From the cell containing the given text, extract its center point as (X, Y) coordinate. 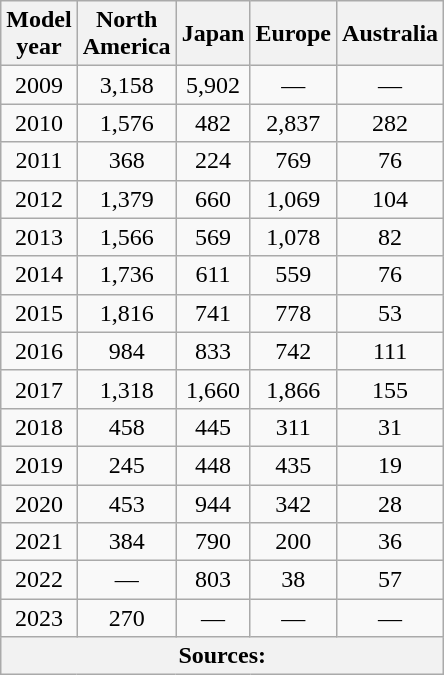
82 (390, 237)
270 (126, 618)
2022 (39, 580)
Europe (294, 34)
2021 (39, 542)
1,736 (126, 275)
2016 (39, 351)
2,837 (294, 123)
Sources: (222, 656)
53 (390, 313)
445 (213, 427)
224 (213, 161)
200 (294, 542)
Australia (390, 34)
1,660 (213, 389)
19 (390, 465)
2011 (39, 161)
384 (126, 542)
3,158 (126, 85)
833 (213, 351)
104 (390, 199)
790 (213, 542)
57 (390, 580)
803 (213, 580)
1,866 (294, 389)
660 (213, 199)
769 (294, 161)
2017 (39, 389)
741 (213, 313)
1,078 (294, 237)
2010 (39, 123)
611 (213, 275)
778 (294, 313)
342 (294, 503)
31 (390, 427)
2013 (39, 237)
28 (390, 503)
448 (213, 465)
453 (126, 503)
NorthAmerica (126, 34)
2018 (39, 427)
2014 (39, 275)
2015 (39, 313)
2019 (39, 465)
435 (294, 465)
5,902 (213, 85)
1,379 (126, 199)
559 (294, 275)
36 (390, 542)
2023 (39, 618)
984 (126, 351)
2020 (39, 503)
311 (294, 427)
2009 (39, 85)
155 (390, 389)
38 (294, 580)
1,576 (126, 123)
282 (390, 123)
2012 (39, 199)
245 (126, 465)
944 (213, 503)
1,566 (126, 237)
742 (294, 351)
Japan (213, 34)
Modelyear (39, 34)
458 (126, 427)
1,069 (294, 199)
1,816 (126, 313)
1,318 (126, 389)
569 (213, 237)
111 (390, 351)
482 (213, 123)
368 (126, 161)
